Provide the (x, y) coordinate of the cell's center where the given text is located.  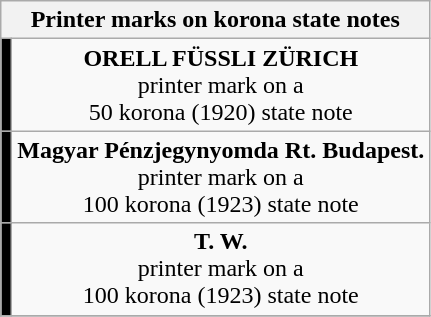
Printer marks on korona state notes (216, 20)
Magyar Pénzjegynyomda Rt. Budapest.printer mark on a100 korona (1923) state note (221, 177)
T. W.printer mark on a100 korona (1923) state note (221, 269)
ORELL FÜSSLI ZÜRICHprinter mark on a50 korona (1920) state note (221, 85)
